Capture the cell that displays the provided text and extract its [x, y] central coordinate. 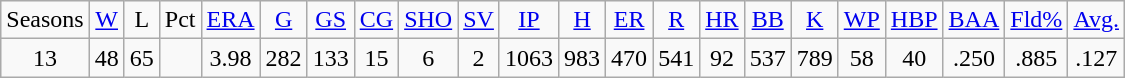
.250 [974, 58]
GS [330, 20]
R [676, 20]
Avg. [1096, 20]
3.98 [230, 58]
.127 [1096, 58]
58 [862, 58]
1063 [528, 58]
537 [768, 58]
ER [630, 20]
6 [428, 58]
.885 [1036, 58]
WP [862, 20]
BAA [974, 20]
48 [106, 58]
470 [630, 58]
K [814, 20]
CG [376, 20]
W [106, 20]
SHO [428, 20]
789 [814, 58]
BB [768, 20]
92 [722, 58]
HBP [914, 20]
HR [722, 20]
G [284, 20]
282 [284, 58]
2 [479, 58]
Pct [180, 20]
13 [45, 58]
541 [676, 58]
Fld% [1036, 20]
133 [330, 58]
40 [914, 58]
SV [479, 20]
983 [582, 58]
L [142, 20]
H [582, 20]
Seasons [45, 20]
65 [142, 58]
ERA [230, 20]
15 [376, 58]
IP [528, 20]
